Capture the cell that displays the provided text and extract its (x, y) central coordinate. 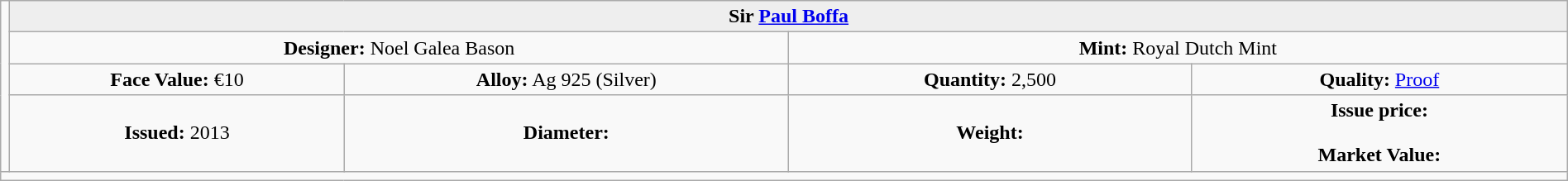
Alloy: Ag 925 (Silver) (566, 79)
Issue price: Market Value: (1379, 133)
Quantity: 2,500 (989, 79)
Diameter: (566, 133)
Weight: (989, 133)
Mint: Royal Dutch Mint (1178, 48)
Issued: 2013 (177, 133)
Face Value: €10 (177, 79)
Designer: Noel Galea Bason (399, 48)
Quality: Proof (1379, 79)
Sir Paul Boffa (789, 17)
